From the cell containing the given text, extract its center point as [x, y] coordinate. 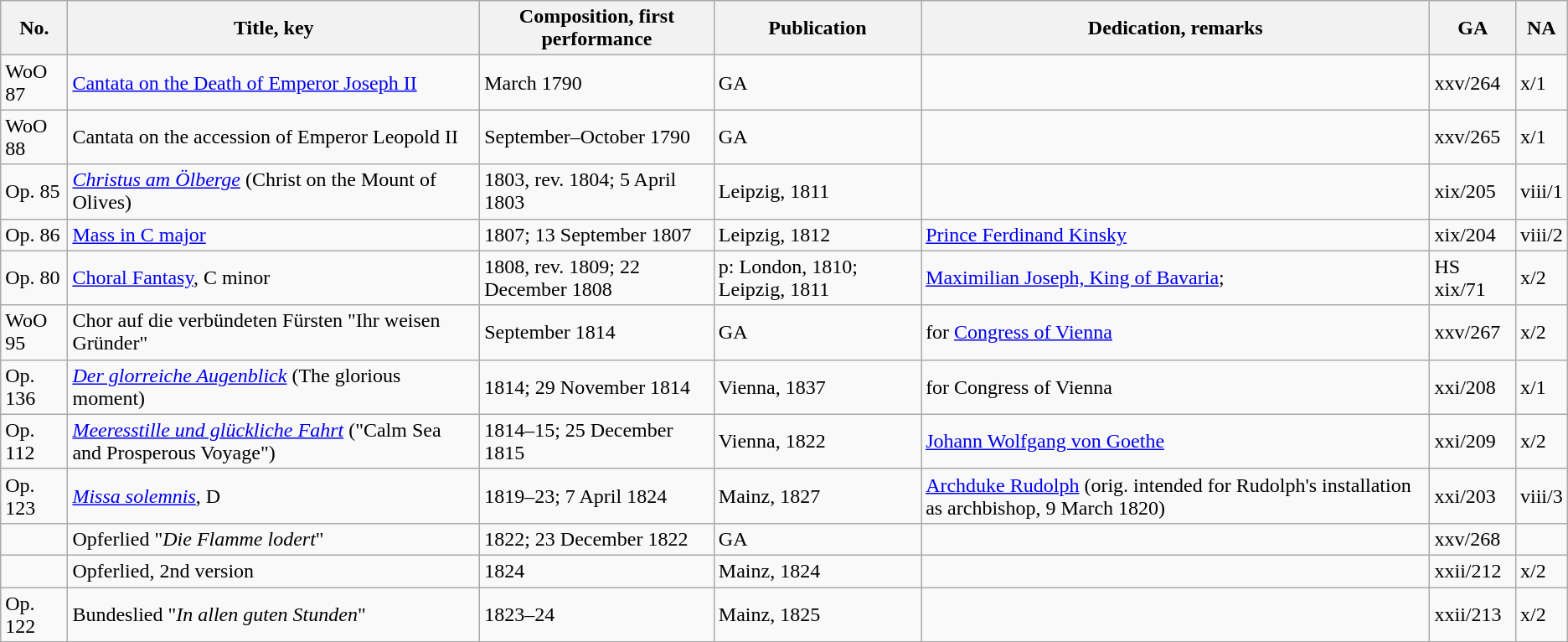
Vienna, 1822 [818, 441]
WoO 87 [34, 82]
Op. 122 [34, 614]
1824 [597, 571]
xxv/268 [1473, 539]
Bundeslied "In allen guten Stunden" [274, 614]
Op. 112 [34, 441]
Cantata on the Death of Emperor Joseph II [274, 82]
NA [1541, 28]
HS xix/71 [1473, 278]
Prince Ferdinand Kinsky [1176, 235]
Meeresstille und glückliche Fahrt ("Calm Sea and Prosperous Voyage") [274, 441]
Mainz, 1824 [818, 571]
p: London, 1810; Leipzig, 1811 [818, 278]
Opferlied, 2nd version [274, 571]
viii/3 [1541, 496]
1808, rev. 1809; 22 December 1808 [597, 278]
xix/205 [1473, 191]
1814; 29 November 1814 [597, 387]
Leipzig, 1811 [818, 191]
Opferlied "Die Flamme lodert" [274, 539]
viii/1 [1541, 191]
1822; 23 December 1822 [597, 539]
September–October 1790 [597, 137]
1803, rev. 1804; 5 April 1803 [597, 191]
Der glorreiche Augenblick (The glorious moment) [274, 387]
WoO 95 [34, 332]
xxii/213 [1473, 614]
Vienna, 1837 [818, 387]
Composition, first performance [597, 28]
Archduke Rudolph (orig. intended for Rudolph's installation as archbishop, 9 March 1820) [1176, 496]
Op. 85 [34, 191]
Leipzig, 1812 [818, 235]
1807; 13 September 1807 [597, 235]
xxii/212 [1473, 571]
xxi/203 [1473, 496]
xix/204 [1473, 235]
xxv/265 [1473, 137]
Maximilian Joseph, King of Bavaria; [1176, 278]
WoO 88 [34, 137]
xxi/208 [1473, 387]
1823–24 [597, 614]
Johann Wolfgang von Goethe [1176, 441]
Choral Fantasy, C minor [274, 278]
Op. 86 [34, 235]
Dedication, remarks [1176, 28]
Op. 80 [34, 278]
Publication [818, 28]
Mainz, 1827 [818, 496]
1819–23; 7 April 1824 [597, 496]
viii/2 [1541, 235]
No. [34, 28]
xxv/264 [1473, 82]
Mass in C major [274, 235]
Cantata on the accession of Emperor Leopold II [274, 137]
Mainz, 1825 [818, 614]
Title, key [274, 28]
Christus am Ölberge (Christ on the Mount of Olives) [274, 191]
xxi/209 [1473, 441]
Op. 123 [34, 496]
xxv/267 [1473, 332]
September 1814 [597, 332]
March 1790 [597, 82]
Missa solemnis, D [274, 496]
1814–15; 25 December 1815 [597, 441]
Chor auf die verbündeten Fürsten "Ihr weisen Gründer" [274, 332]
Op. 136 [34, 387]
